Extract the (X, Y) coordinate from the center of the cell holding the provided text.  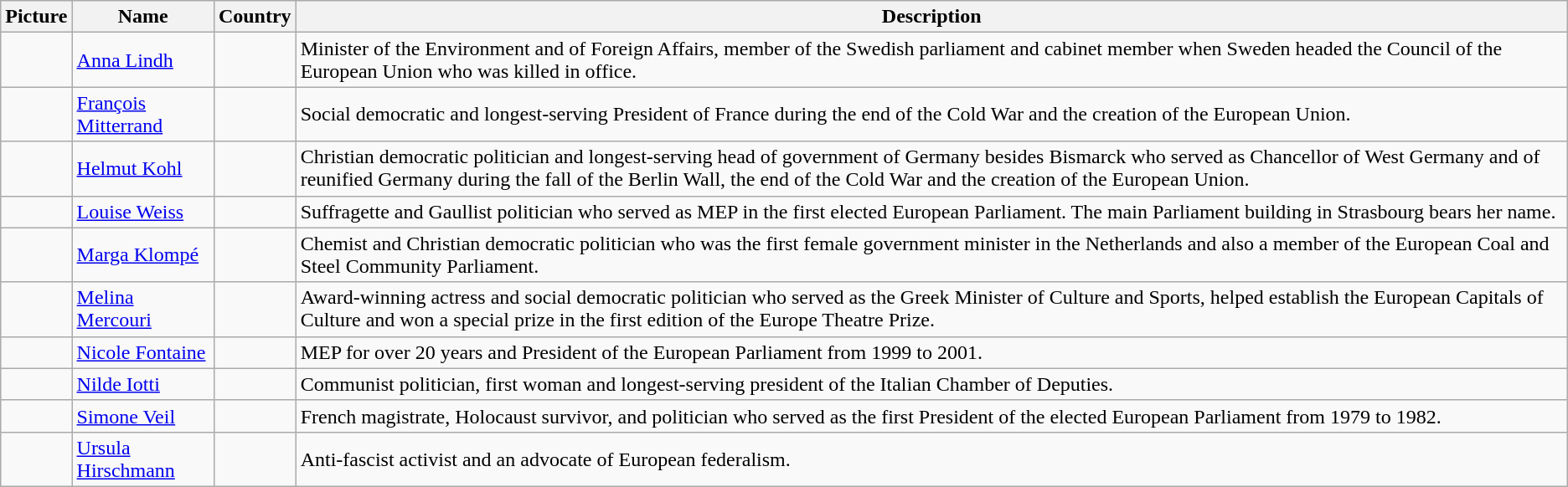
Louise Weiss (142, 212)
Social democratic and longest-serving President of France during the end of the Cold War and the creation of the European Union. (931, 114)
François Mitterrand (142, 114)
Marga Klompé (142, 254)
Ursula Hirschmann (142, 459)
Description (931, 17)
Nicole Fontaine (142, 352)
Communist politician, first woman and longest-serving president of the Italian Chamber of Deputies. (931, 384)
Anna Lindh (142, 60)
Nilde Iotti (142, 384)
Anti-fascist activist and an advocate of European federalism. (931, 459)
Name (142, 17)
Simone Veil (142, 416)
Melina Mercouri (142, 310)
French magistrate, Holocaust survivor, and politician who served as the first President of the elected European Parliament from 1979 to 1982. (931, 416)
Country (255, 17)
Picture (37, 17)
Helmut Kohl (142, 169)
MEP for over 20 years and President of the European Parliament from 1999 to 2001. (931, 352)
